Output the [x, y] coordinate of the center of the cell containing the given text.  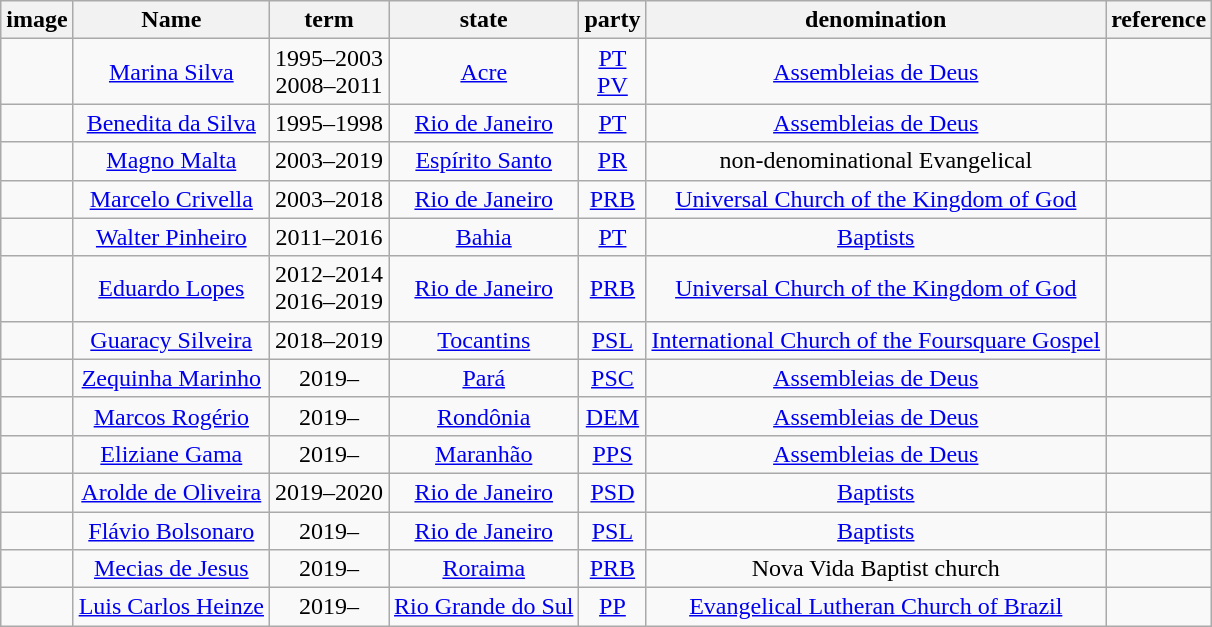
Pará [484, 378]
Roraima [484, 569]
2011–2016 [328, 237]
Rio Grande do Sul [484, 607]
Zequinha Marinho [171, 378]
DEM [612, 416]
Evangelical Lutheran Church of Brazil [876, 607]
Rondônia [484, 416]
2012–20142016–2019 [328, 288]
Maranhão [484, 454]
Acre [484, 72]
Tocantins [484, 340]
Flávio Bolsonaro [171, 531]
Name [171, 20]
Marcos Rogério [171, 416]
denomination [876, 20]
PPS [612, 454]
2003–2019 [328, 161]
1995–20032008–2011 [328, 72]
Benedita da Silva [171, 123]
2018–2019 [328, 340]
Espírito Santo [484, 161]
Marcelo Crivella [171, 199]
1995–1998 [328, 123]
reference [1159, 20]
PSD [612, 492]
Luis Carlos Heinze [171, 607]
Mecias de Jesus [171, 569]
party [612, 20]
Arolde de Oliveira [171, 492]
non-denominational Evangelical [876, 161]
PP [612, 607]
image [37, 20]
Guaracy Silveira [171, 340]
Nova Vida Baptist church [876, 569]
Magno Malta [171, 161]
Eduardo Lopes [171, 288]
2019–2020 [328, 492]
Eliziane Gama [171, 454]
state [484, 20]
term [328, 20]
PSC [612, 378]
International Church of the Foursquare Gospel [876, 340]
Walter Pinheiro [171, 237]
Marina Silva [171, 72]
PT PV [612, 72]
Bahia [484, 237]
2003–2018 [328, 199]
PR [612, 161]
